Return the [X, Y] coordinate for the center point of the cell that contains the specified text.  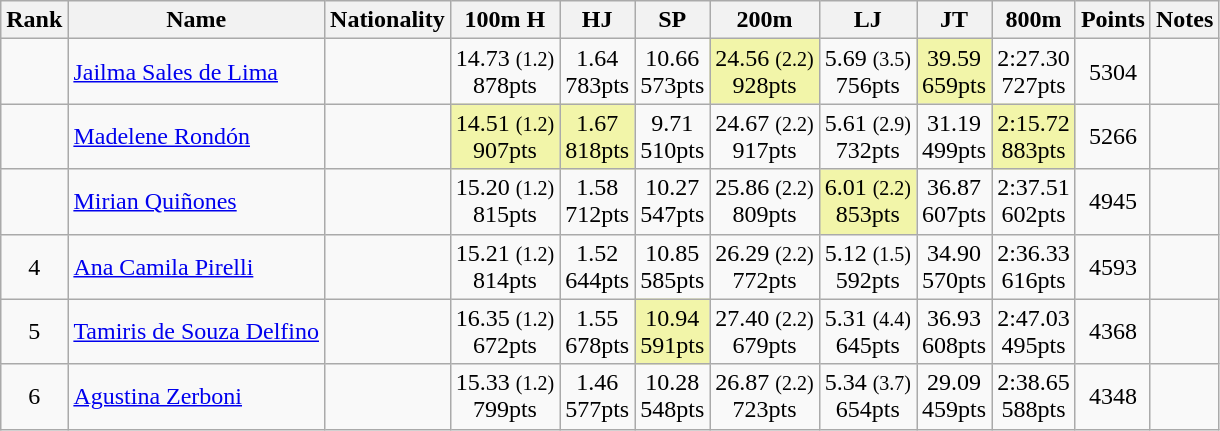
5.34 (3.7) 654pts [868, 396]
5304 [1112, 72]
1.67 818pts [598, 136]
1.52 644pts [598, 266]
5.31 (4.4) 645pts [868, 332]
9.71 510pts [672, 136]
39.59 659pts [954, 72]
Points [1112, 20]
10.27 547pts [672, 202]
1.46 577pts [598, 396]
36.87 607pts [954, 202]
2:36.33 616pts [1034, 266]
4368 [1112, 332]
Ana Camila Pirelli [196, 266]
1.58 712pts [598, 202]
14.51 (1.2) 907pts [504, 136]
15.33 (1.2) 799pts [504, 396]
JT [954, 20]
5.12 (1.5) 592pts [868, 266]
31.19 499pts [954, 136]
10.85 585pts [672, 266]
4348 [1112, 396]
10.28 548pts [672, 396]
14.73 (1.2) 878pts [504, 72]
2:15.72 883pts [1034, 136]
6.01 (2.2) 853pts [868, 202]
100m H [504, 20]
Tamiris de Souza Delfino [196, 332]
Nationality [388, 20]
5266 [1112, 136]
5.61 (2.9) 732pts [868, 136]
6 [34, 396]
1.64 783pts [598, 72]
29.09 459pts [954, 396]
Rank [34, 20]
34.90 570pts [954, 266]
15.21 (1.2) 814pts [504, 266]
HJ [598, 20]
Notes [1184, 20]
800m [1034, 20]
4945 [1112, 202]
5.69 (3.5) 756pts [868, 72]
1.55 678pts [598, 332]
4 [34, 266]
2:47.03 495pts [1034, 332]
10.66 573pts [672, 72]
SP [672, 20]
Name [196, 20]
15.20 (1.2) 815pts [504, 202]
24.67 (2.2) 917pts [764, 136]
Jailma Sales de Lima [196, 72]
26.87 (2.2) 723pts [764, 396]
10.94 591pts [672, 332]
2:27.30 727pts [1034, 72]
27.40 (2.2) 679pts [764, 332]
24.56 (2.2) 928pts [764, 72]
25.86 (2.2) 809pts [764, 202]
26.29 (2.2) 772pts [764, 266]
36.93 608pts [954, 332]
200m [764, 20]
2:38.65 588pts [1034, 396]
2:37.51 602pts [1034, 202]
LJ [868, 20]
Agustina Zerboni [196, 396]
Madelene Rondón [196, 136]
4593 [1112, 266]
5 [34, 332]
16.35 (1.2) 672pts [504, 332]
Mirian Quiñones [196, 202]
